Determine the [x, y] coordinate at the center of the cell enclosing the given text.  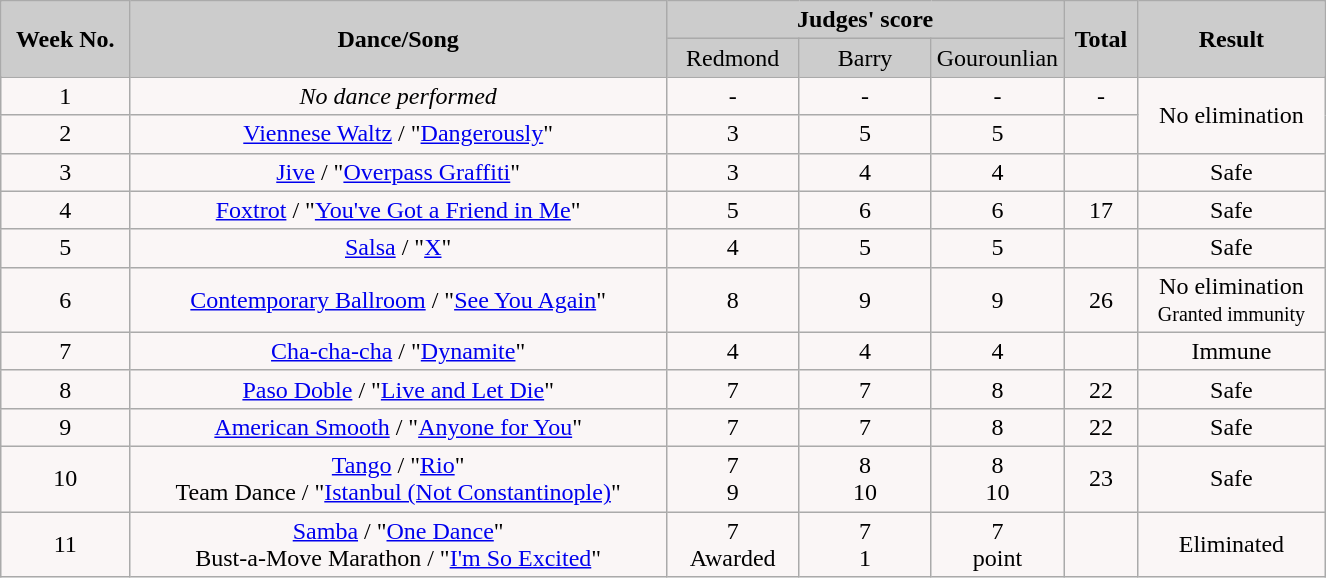
23 [1102, 478]
Salsa / "X" [398, 248]
Jive / "Overpass Graffiti" [398, 172]
Paso Doble / "Live and Let Die" [398, 389]
Total [1102, 39]
10 [66, 478]
Tango / "Rio"Team Dance / "Istanbul (Not Constantinople)" [398, 478]
Viennese Waltz / "Dangerously" [398, 134]
Barry [865, 58]
Dance/Song [398, 39]
7point [997, 544]
Judges' score [864, 20]
71 [865, 544]
Foxtrot / "You've Got a Friend in Me" [398, 210]
17 [1102, 210]
Cha-cha-cha / "Dynamite" [398, 351]
Gourounlian [997, 58]
Eliminated [1231, 544]
Immune [1231, 351]
Result [1231, 39]
Redmond [732, 58]
7Awarded [732, 544]
2 [66, 134]
1 [66, 96]
American Smooth / "Anyone for You" [398, 427]
Week No. [66, 39]
No eliminationGranted immunity [1231, 300]
Contemporary Ballroom / "See You Again" [398, 300]
26 [1102, 300]
11 [66, 544]
No dance performed [398, 96]
No elimination [1231, 115]
79 [732, 478]
Samba / "One Dance"Bust-a-Move Marathon / "I'm So Excited" [398, 544]
